Scan for the cell matching the given text and deliver its [x, y] coordinate at center. 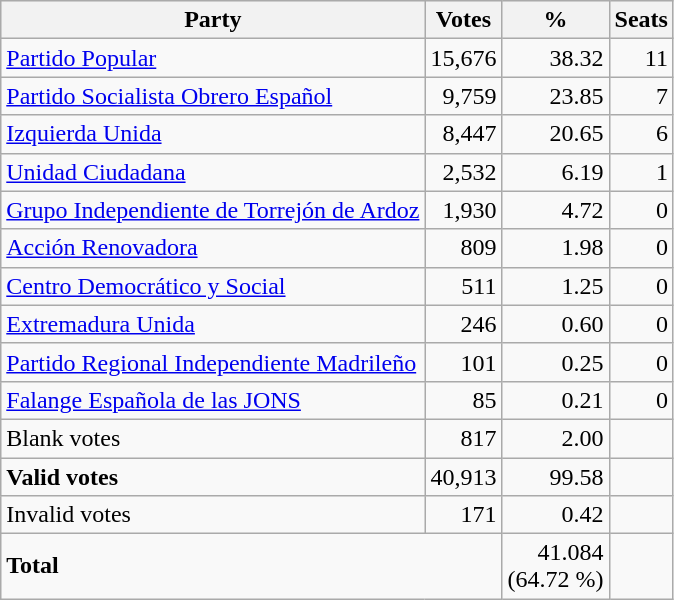
511 [464, 286]
15,676 [464, 58]
809 [464, 248]
2.00 [556, 438]
171 [464, 515]
1.98 [556, 248]
23.85 [556, 96]
1,930 [464, 210]
8,447 [464, 134]
41.084(64.72 %) [556, 566]
0.25 [556, 362]
Izquierda Unida [213, 134]
Invalid votes [213, 515]
Total [252, 566]
85 [464, 400]
0.42 [556, 515]
Partido Socialista Obrero Español [213, 96]
Blank votes [213, 438]
11 [641, 58]
Centro Democrático y Social [213, 286]
0.60 [556, 324]
99.58 [556, 477]
Grupo Independiente de Torrejón de Ardoz [213, 210]
817 [464, 438]
20.65 [556, 134]
6.19 [556, 172]
101 [464, 362]
6 [641, 134]
Seats [641, 20]
246 [464, 324]
Extremadura Unida [213, 324]
7 [641, 96]
1.25 [556, 286]
Partido Popular [213, 58]
Votes [464, 20]
Falange Española de las JONS [213, 400]
Partido Regional Independiente Madrileño [213, 362]
% [556, 20]
9,759 [464, 96]
0.21 [556, 400]
Valid votes [213, 477]
40,913 [464, 477]
2,532 [464, 172]
1 [641, 172]
38.32 [556, 58]
Unidad Ciudadana [213, 172]
Party [213, 20]
Acción Renovadora [213, 248]
4.72 [556, 210]
